Output the [x, y] coordinate of the center of the cell containing the given text.  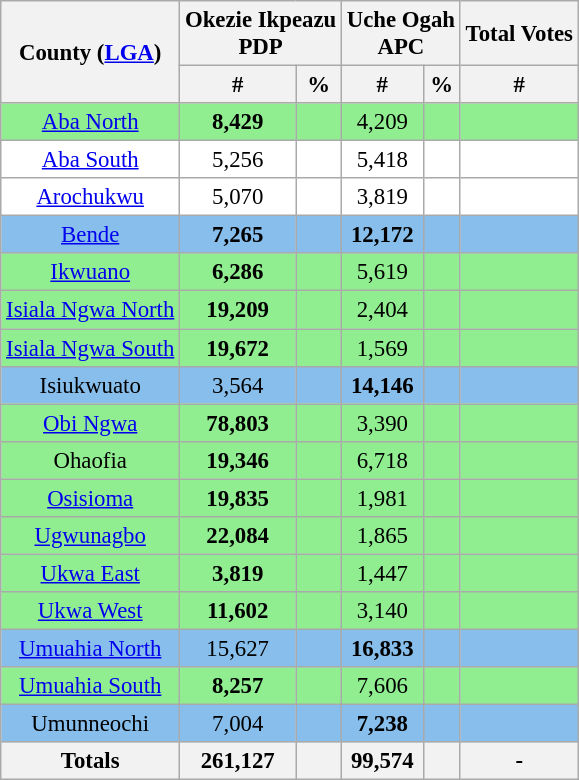
22,084 [238, 536]
7,265 [238, 235]
19,672 [238, 348]
78,803 [238, 423]
Totals [90, 761]
7,004 [238, 724]
Isiala Ngwa North [90, 310]
5,070 [238, 197]
1,981 [382, 498]
Isiala Ngwa South [90, 348]
99,574 [382, 761]
3,564 [238, 385]
12,172 [382, 235]
Ohaofia [90, 460]
8,429 [238, 122]
Isiukwuato [90, 385]
Ukwa West [90, 611]
Umuahia South [90, 686]
14,146 [382, 385]
3,390 [382, 423]
Uche OgahAPC [400, 34]
Ikwuano [90, 273]
1,865 [382, 536]
5,256 [238, 160]
Obi Ngwa [90, 423]
Total Votes [519, 34]
- [519, 761]
7,606 [382, 686]
8,257 [238, 686]
Ukwa East [90, 573]
16,833 [382, 648]
Bende [90, 235]
2,404 [382, 310]
19,346 [238, 460]
19,835 [238, 498]
Aba South [90, 160]
Arochukwu [90, 197]
7,238 [382, 724]
6,286 [238, 273]
1,569 [382, 348]
5,418 [382, 160]
4,209 [382, 122]
6,718 [382, 460]
1,447 [382, 573]
19,209 [238, 310]
Okezie IkpeazuPDP [261, 34]
Ugwunagbo [90, 536]
5,619 [382, 273]
11,602 [238, 611]
261,127 [238, 761]
Aba North [90, 122]
County (LGA) [90, 52]
Umunneochi [90, 724]
3,140 [382, 611]
Osisioma [90, 498]
Umuahia North [90, 648]
15,627 [238, 648]
